Capture the cell that displays the provided text and extract its [x, y] central coordinate. 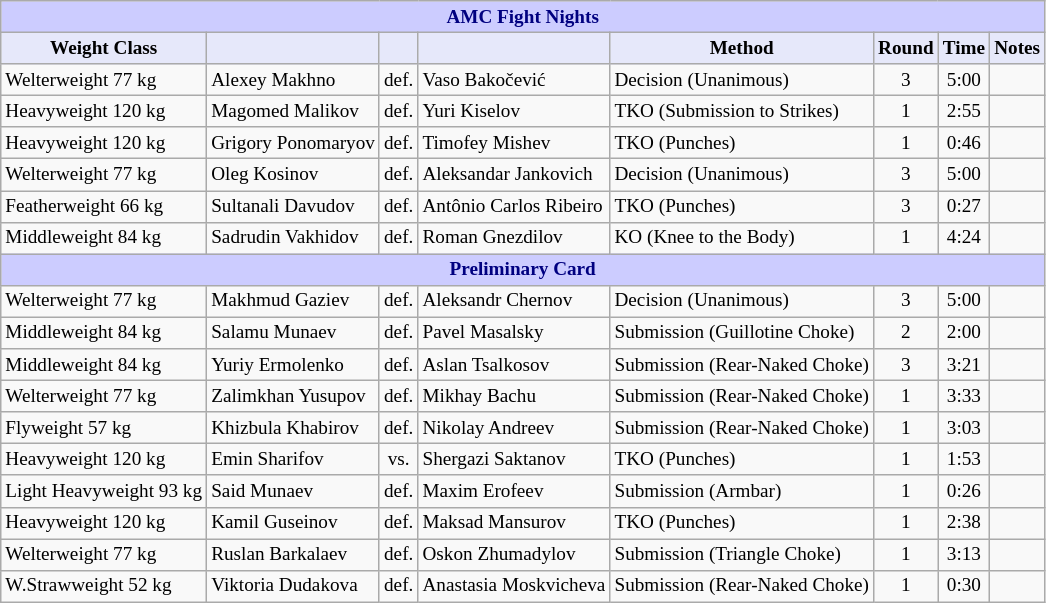
3:21 [964, 365]
Weight Class [104, 48]
3:13 [964, 554]
Emin Sharifov [294, 460]
4:24 [964, 238]
AMC Fight Nights [523, 17]
Submission (Armbar) [742, 491]
Magomed Malikov [294, 111]
Khizbula Khabirov [294, 428]
Roman Gnezdilov [514, 238]
Salamu Munaev [294, 333]
Antônio Carlos Ribeiro [514, 206]
Sultanali Davudov [294, 206]
Zalimkhan Yusupov [294, 396]
Anastasia Moskvicheva [514, 586]
2:38 [964, 523]
Yuriy Ermolenko [294, 365]
Timofey Mishev [514, 143]
Alexey Makhno [294, 80]
Nikolay Andreev [514, 428]
3:33 [964, 396]
0:27 [964, 206]
3:03 [964, 428]
Featherweight 66 kg [104, 206]
Round [906, 48]
Oskon Zhumadylov [514, 554]
Sadrudin Vakhidov [294, 238]
Maxim Erofeev [514, 491]
Mikhay Bachu [514, 396]
0:26 [964, 491]
0:30 [964, 586]
Viktoria Dudakova [294, 586]
Vaso Bakočević [514, 80]
Kamil Guseinov [294, 523]
Oleg Kosinov [294, 175]
Notes [1018, 48]
Grigory Ponomaryov [294, 143]
W.Strawweight 52 kg [104, 586]
Said Munaev [294, 491]
Aslan Tsalkosov [514, 365]
Ruslan Barkalaev [294, 554]
Yuri Kiselov [514, 111]
1:53 [964, 460]
KO (Knee to the Body) [742, 238]
2:55 [964, 111]
vs. [398, 460]
Aleksandar Jankovich [514, 175]
Makhmud Gaziev [294, 301]
Aleksandr Chernov [514, 301]
Time [964, 48]
Pavel Masalsky [514, 333]
0:46 [964, 143]
Submission (Triangle Choke) [742, 554]
Maksad Mansurov [514, 523]
TKO (Submission to Strikes) [742, 111]
2:00 [964, 333]
Submission (Guillotine Choke) [742, 333]
Shergazi Saktanov [514, 460]
Light Heavyweight 93 kg [104, 491]
Preliminary Card [523, 270]
Flyweight 57 kg [104, 428]
Method [742, 48]
2 [906, 333]
